For the text-containing cell, return its midpoint in [x, y] coordinate format. 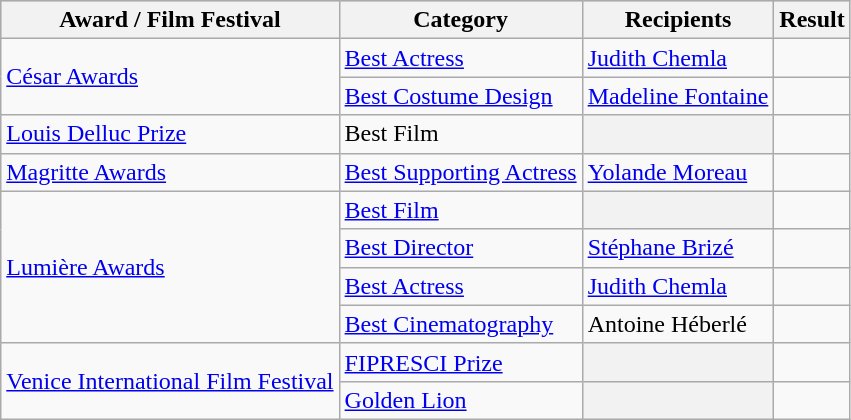
Best Supporting Actress [460, 172]
Stéphane Brizé [678, 248]
Louis Delluc Prize [170, 134]
Category [460, 20]
César Awards [170, 77]
Best Director [460, 248]
Best Cinematography [460, 324]
Antoine Héberlé [678, 324]
Lumière Awards [170, 267]
Magritte Awards [170, 172]
FIPRESCI Prize [460, 362]
Result [812, 20]
Venice International Film Festival [170, 381]
Recipients [678, 20]
Best Costume Design [460, 96]
Yolande Moreau [678, 172]
Golden Lion [460, 400]
Award / Film Festival [170, 20]
Madeline Fontaine [678, 96]
